Return the [x, y] coordinate for the center point of the cell that contains the specified text.  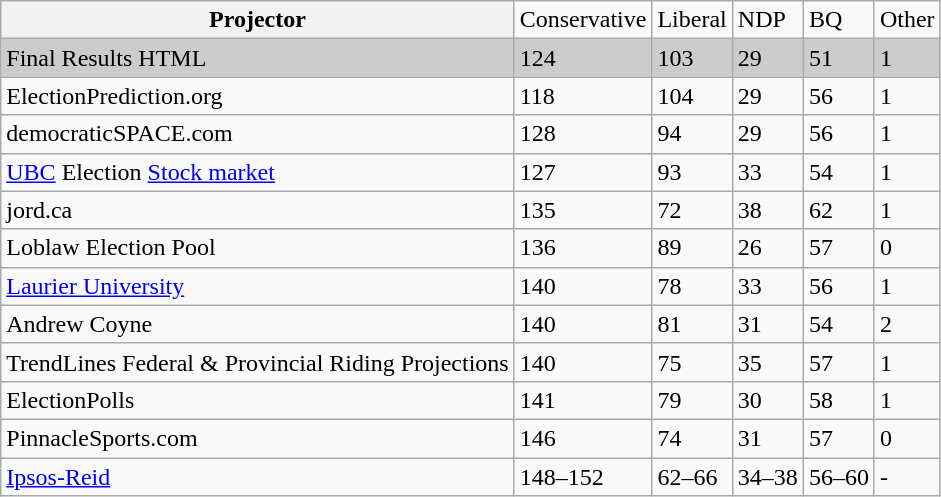
30 [768, 400]
jord.ca [258, 210]
128 [583, 134]
62–66 [692, 477]
TrendLines Federal & Provincial Riding Projections [258, 362]
ElectionPrediction.org [258, 96]
79 [692, 400]
34–38 [768, 477]
ElectionPolls [258, 400]
Ipsos-Reid [258, 477]
NDP [768, 20]
- [907, 477]
PinnacleSports.com [258, 438]
135 [583, 210]
Final Results HTML [258, 58]
89 [692, 248]
93 [692, 172]
Other [907, 20]
51 [838, 58]
58 [838, 400]
124 [583, 58]
75 [692, 362]
148–152 [583, 477]
94 [692, 134]
103 [692, 58]
UBC Election Stock market [258, 172]
2 [907, 324]
141 [583, 400]
146 [583, 438]
35 [768, 362]
Projector [258, 20]
127 [583, 172]
Andrew Coyne [258, 324]
78 [692, 286]
56–60 [838, 477]
104 [692, 96]
72 [692, 210]
Liberal [692, 20]
Laurier University [258, 286]
Conservative [583, 20]
74 [692, 438]
26 [768, 248]
38 [768, 210]
Loblaw Election Pool [258, 248]
BQ [838, 20]
81 [692, 324]
62 [838, 210]
136 [583, 248]
democraticSPACE.com [258, 134]
118 [583, 96]
